For the text-containing cell, return its midpoint in [x, y] coordinate format. 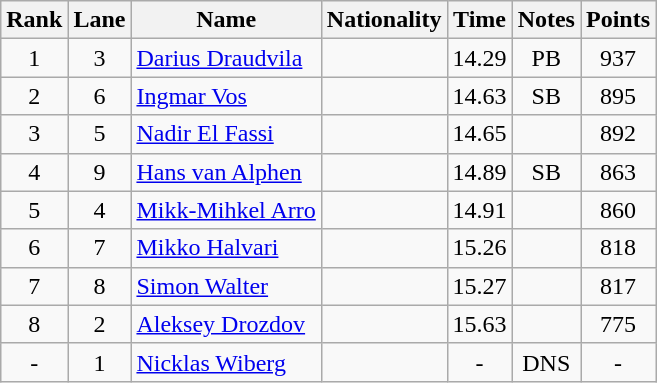
892 [618, 134]
Hans van Alphen [226, 172]
Nationality [384, 20]
14.29 [480, 58]
817 [618, 286]
Time [480, 20]
Ingmar Vos [226, 96]
9 [100, 172]
14.65 [480, 134]
Lane [100, 20]
14.63 [480, 96]
Simon Walter [226, 286]
Nicklas Wiberg [226, 362]
Name [226, 20]
937 [618, 58]
Nadir El Fassi [226, 134]
818 [618, 248]
Points [618, 20]
PB [546, 58]
895 [618, 96]
Mikko Halvari [226, 248]
775 [618, 324]
15.27 [480, 286]
Notes [546, 20]
Darius Draudvila [226, 58]
Aleksey Drozdov [226, 324]
863 [618, 172]
Mikk-Mihkel Arro [226, 210]
14.91 [480, 210]
14.89 [480, 172]
DNS [546, 362]
15.63 [480, 324]
15.26 [480, 248]
Rank [34, 20]
860 [618, 210]
